Extract the [x, y] coordinate from the center of the cell holding the provided text.  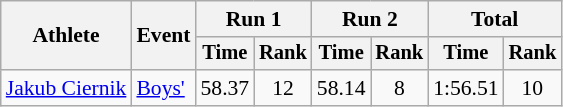
10 [533, 88]
Run 1 [253, 19]
Total [494, 19]
8 [399, 88]
Run 2 [370, 19]
12 [283, 88]
1:56.51 [466, 88]
Athlete [66, 36]
Jakub Ciernik [66, 88]
Event [163, 36]
58.37 [224, 88]
Boys' [163, 88]
58.14 [342, 88]
